Extract the (x, y) coordinate from the center of the cell holding the provided text.  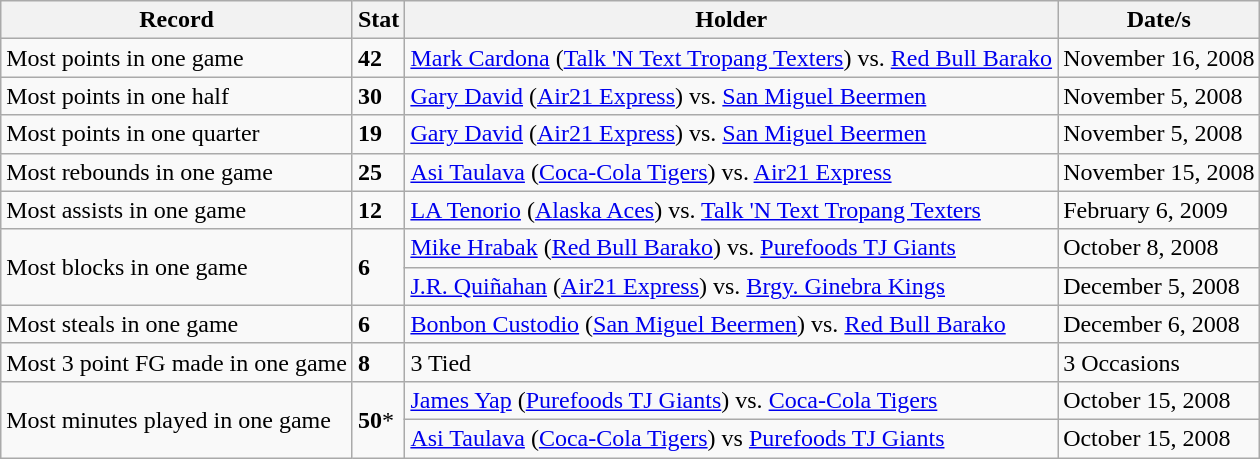
Most minutes played in one game (177, 419)
42 (378, 58)
December 6, 2008 (1159, 324)
J.R. Quiñahan (Air21 Express) vs. Brgy. Ginebra Kings (732, 286)
12 (378, 210)
3 Tied (732, 362)
Most points in one quarter (177, 134)
November 15, 2008 (1159, 172)
Mark Cardona (Talk 'N Text Tropang Texters) vs. Red Bull Barako (732, 58)
Most points in one game (177, 58)
James Yap (Purefoods TJ Giants) vs. Coca-Cola Tigers (732, 400)
3 Occasions (1159, 362)
Asi Taulava (Coca-Cola Tigers) vs Purefoods TJ Giants (732, 438)
Bonbon Custodio (San Miguel Beermen) vs. Red Bull Barako (732, 324)
Most assists in one game (177, 210)
October 8, 2008 (1159, 248)
50* (378, 419)
Holder (732, 20)
30 (378, 96)
25 (378, 172)
8 (378, 362)
Stat (378, 20)
February 6, 2009 (1159, 210)
Mike Hrabak (Red Bull Barako) vs. Purefoods TJ Giants (732, 248)
Most points in one half (177, 96)
Date/s (1159, 20)
Record (177, 20)
Most rebounds in one game (177, 172)
LA Tenorio (Alaska Aces) vs. Talk 'N Text Tropang Texters (732, 210)
December 5, 2008 (1159, 286)
Most steals in one game (177, 324)
November 16, 2008 (1159, 58)
19 (378, 134)
Most blocks in one game (177, 267)
Asi Taulava (Coca-Cola Tigers) vs. Air21 Express (732, 172)
Most 3 point FG made in one game (177, 362)
